From the cell containing the given text, extract its center point as [x, y] coordinate. 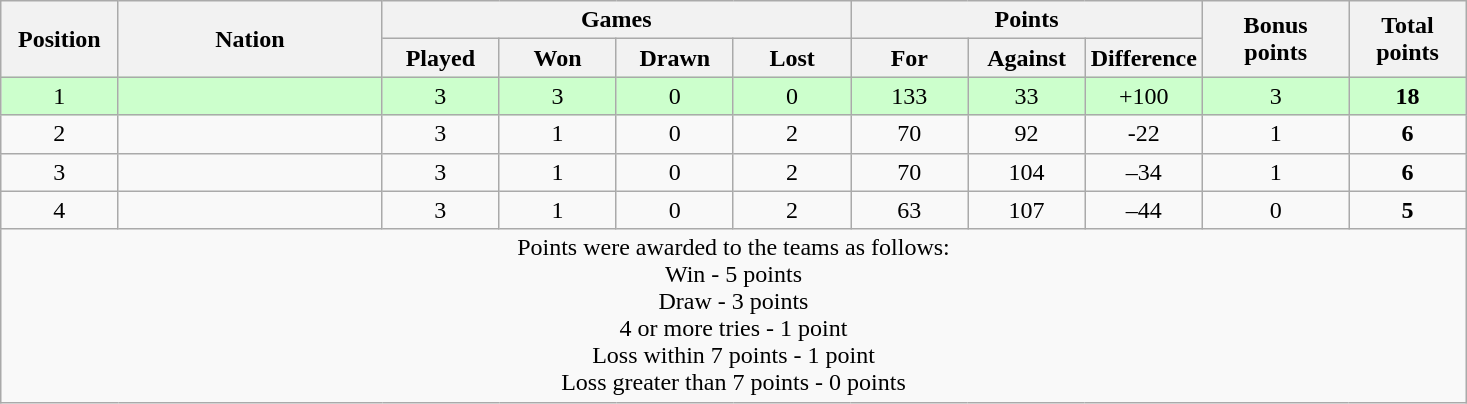
5 [1408, 210]
4 [60, 210]
Against [1026, 58]
–44 [1144, 210]
Totalpoints [1408, 39]
Games [616, 20]
Drawn [674, 58]
+100 [1144, 96]
133 [910, 96]
Played [440, 58]
92 [1026, 134]
63 [910, 210]
Won [558, 58]
18 [1408, 96]
Lost [792, 58]
Difference [1144, 58]
33 [1026, 96]
-22 [1144, 134]
Bonuspoints [1276, 39]
For [910, 58]
Points [1027, 20]
107 [1026, 210]
Nation [250, 39]
–34 [1144, 172]
104 [1026, 172]
Position [60, 39]
